Return the (X, Y) coordinate for the center point of the cell that contains the specified text.  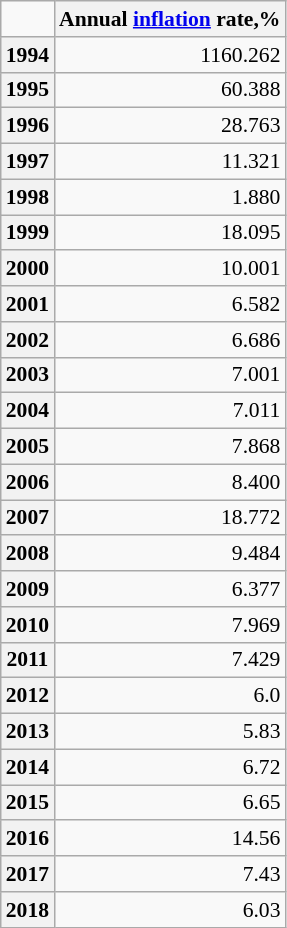
2016 (28, 839)
7.43 (170, 874)
2002 (28, 340)
1.880 (170, 197)
1998 (28, 197)
7.429 (170, 660)
7.969 (170, 625)
2007 (28, 518)
6.65 (170, 803)
2000 (28, 269)
Annual inflation rate,% (170, 19)
2006 (28, 482)
7.868 (170, 447)
9.484 (170, 554)
2011 (28, 660)
28.763 (170, 126)
14.56 (170, 839)
6.377 (170, 589)
6.03 (170, 910)
18.772 (170, 518)
1996 (28, 126)
2003 (28, 375)
2018 (28, 910)
7.011 (170, 411)
1994 (28, 55)
8.400 (170, 482)
2008 (28, 554)
2004 (28, 411)
2009 (28, 589)
2017 (28, 874)
2010 (28, 625)
2013 (28, 732)
10.001 (170, 269)
6.582 (170, 304)
7.001 (170, 375)
1995 (28, 90)
11.321 (170, 162)
18.095 (170, 233)
2001 (28, 304)
1160.262 (170, 55)
1999 (28, 233)
2005 (28, 447)
2012 (28, 696)
5.83 (170, 732)
6.686 (170, 340)
1997 (28, 162)
60.388 (170, 90)
2015 (28, 803)
6.72 (170, 767)
2014 (28, 767)
6.0 (170, 696)
